Output the (x, y) coordinate of the center of the cell containing the given text.  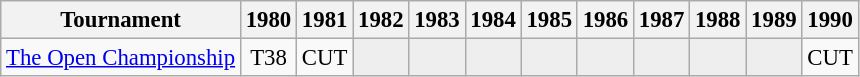
The Open Championship (121, 58)
1984 (493, 20)
1983 (437, 20)
1982 (381, 20)
T38 (268, 58)
1990 (830, 20)
1980 (268, 20)
Tournament (121, 20)
1986 (605, 20)
1988 (718, 20)
1987 (661, 20)
1989 (774, 20)
1985 (549, 20)
1981 (325, 20)
